Return (x, y) of the center of cell containing provided text 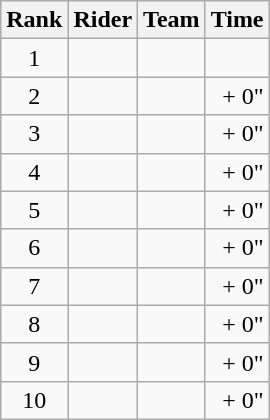
9 (34, 362)
Time (237, 20)
1 (34, 58)
Rank (34, 20)
7 (34, 286)
2 (34, 96)
8 (34, 324)
5 (34, 210)
6 (34, 248)
Rider (103, 20)
4 (34, 172)
3 (34, 134)
10 (34, 400)
Team (172, 20)
